Determine the (X, Y) coordinate at the center of the cell enclosing the given text.  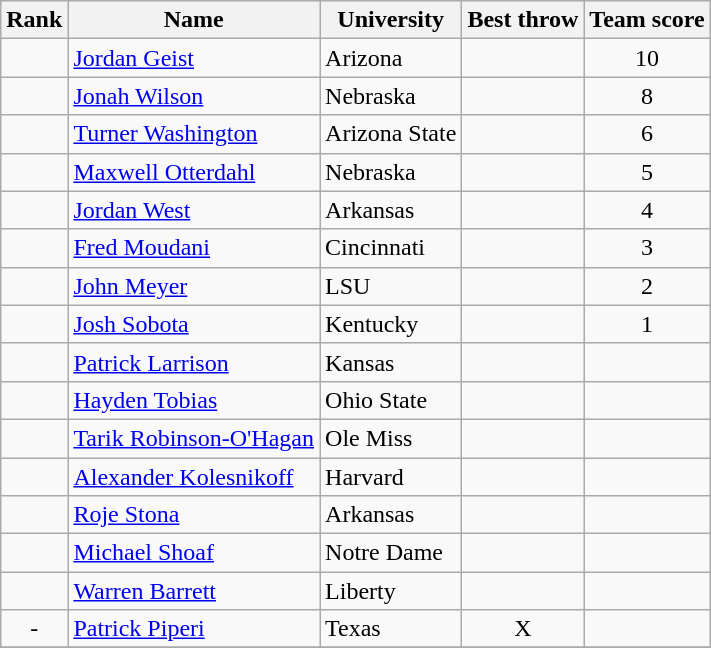
Jordan West (194, 210)
X (523, 629)
Kansas (391, 362)
3 (647, 248)
Patrick Piperi (194, 629)
Ole Miss (391, 438)
Liberty (391, 591)
Arizona State (391, 134)
Patrick Larrison (194, 362)
Josh Sobota (194, 324)
5 (647, 172)
Rank (34, 20)
1 (647, 324)
Harvard (391, 477)
10 (647, 58)
Best throw (523, 20)
4 (647, 210)
Name (194, 20)
- (34, 629)
Jonah Wilson (194, 96)
Warren Barrett (194, 591)
Alexander Kolesnikoff (194, 477)
Hayden Tobias (194, 400)
6 (647, 134)
Tarik Robinson-O'Hagan (194, 438)
Arizona (391, 58)
LSU (391, 286)
John Meyer (194, 286)
Fred Moudani (194, 248)
Cincinnati (391, 248)
2 (647, 286)
Roje Stona (194, 515)
Team score (647, 20)
Texas (391, 629)
University (391, 20)
Maxwell Otterdahl (194, 172)
8 (647, 96)
Turner Washington (194, 134)
Michael Shoaf (194, 553)
Notre Dame (391, 553)
Jordan Geist (194, 58)
Kentucky (391, 324)
Ohio State (391, 400)
